From the cell containing the given text, extract its center point as (X, Y) coordinate. 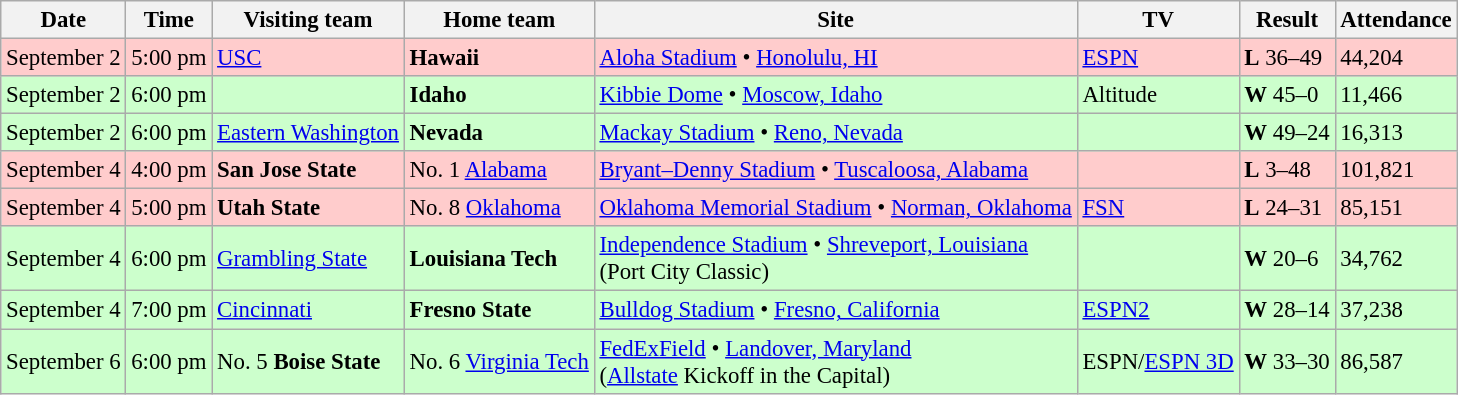
W 20–6 (1287, 258)
L 36–49 (1287, 58)
Aloha Stadium • Honolulu, HI (836, 58)
Utah State (308, 208)
Nevada (499, 133)
No. 5 Boise State (308, 362)
Eastern Washington (308, 133)
USC (308, 58)
Kibbie Dome • Moscow, Idaho (836, 95)
16,313 (1396, 133)
Altitude (1158, 95)
101,821 (1396, 170)
ESPN (1158, 58)
Home team (499, 20)
85,151 (1396, 208)
Idaho (499, 95)
W 45–0 (1287, 95)
ESPN2 (1158, 310)
FedExField • Landover, Maryland(Allstate Kickoff in the Capital) (836, 362)
11,466 (1396, 95)
L 3–48 (1287, 170)
Oklahoma Memorial Stadium • Norman, Oklahoma (836, 208)
86,587 (1396, 362)
Time (169, 20)
No. 6 Virginia Tech (499, 362)
Cincinnati (308, 310)
TV (1158, 20)
Result (1287, 20)
L 24–31 (1287, 208)
Independence Stadium • Shreveport, Louisiana(Port City Classic) (836, 258)
Site (836, 20)
Louisiana Tech (499, 258)
W 49–24 (1287, 133)
San Jose State (308, 170)
No. 8 Oklahoma (499, 208)
No. 1 Alabama (499, 170)
W 33–30 (1287, 362)
4:00 pm (169, 170)
W 28–14 (1287, 310)
Mackay Stadium • Reno, Nevada (836, 133)
Grambling State (308, 258)
September 6 (64, 362)
34,762 (1396, 258)
ESPN/ESPN 3D (1158, 362)
44,204 (1396, 58)
37,238 (1396, 310)
FSN (1158, 208)
Attendance (1396, 20)
Fresno State (499, 310)
7:00 pm (169, 310)
Date (64, 20)
Bulldog Stadium • Fresno, California (836, 310)
Hawaii (499, 58)
Bryant–Denny Stadium • Tuscaloosa, Alabama (836, 170)
Visiting team (308, 20)
